Provide the (X, Y) coordinate of the cell's center where the given text is located.  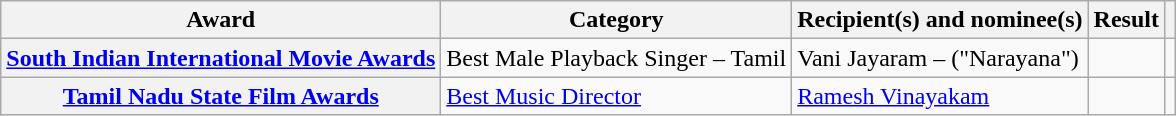
Tamil Nadu State Film Awards (221, 96)
Best Male Playback Singer – Tamil (616, 58)
Result (1126, 20)
South Indian International Movie Awards (221, 58)
Vani Jayaram – ("Narayana") (940, 58)
Best Music Director (616, 96)
Category (616, 20)
Recipient(s) and nominee(s) (940, 20)
Award (221, 20)
Ramesh Vinayakam (940, 96)
